From the cell containing the given text, extract its center point as (X, Y) coordinate. 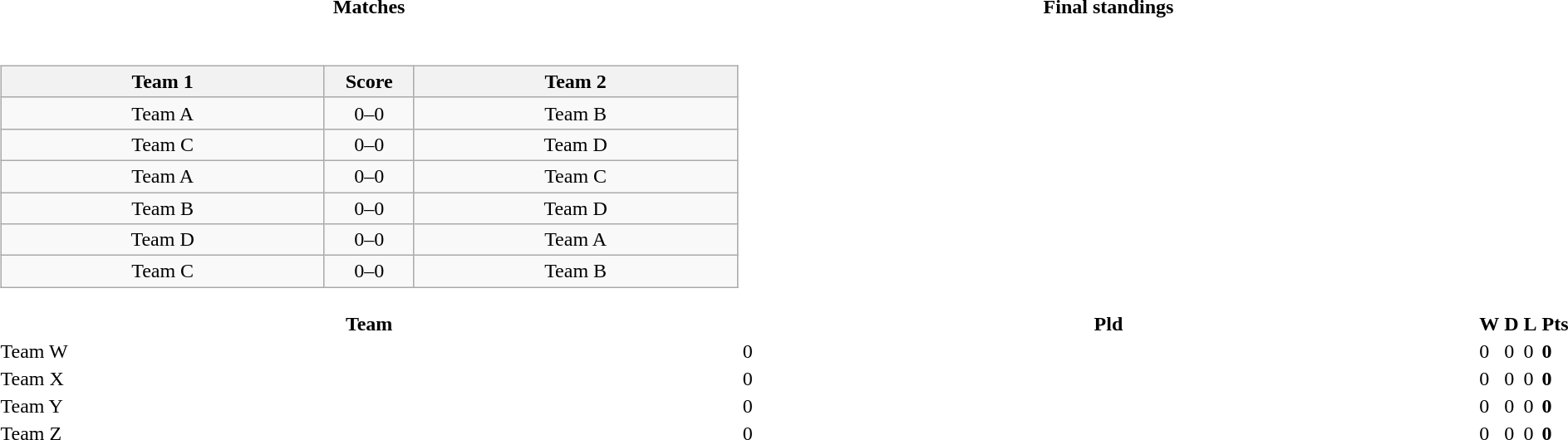
Team 2 (575, 81)
Score (369, 81)
D (1511, 324)
W (1489, 324)
L (1531, 324)
Pld (1108, 324)
Team 1 (163, 81)
